Find where the given text appears and provide that cell's center as [x, y] coordinate. 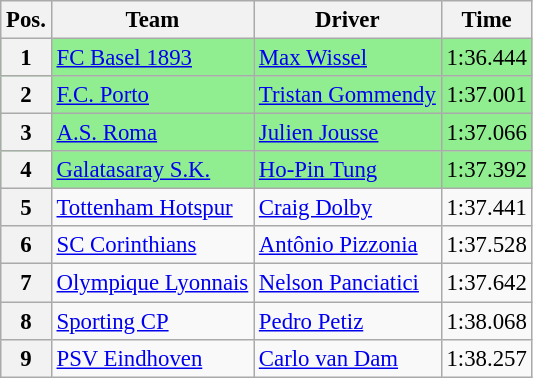
Pedro Petiz [348, 321]
1:38.257 [486, 358]
4 [26, 170]
Craig Dolby [348, 208]
Julien Jousse [348, 133]
SC Corinthians [152, 245]
FC Basel 1893 [152, 58]
Tottenham Hotspur [152, 208]
1:37.441 [486, 208]
Antônio Pizzonia [348, 245]
Max Wissel [348, 58]
1 [26, 58]
5 [26, 208]
Carlo van Dam [348, 358]
F.C. Porto [152, 95]
1:37.528 [486, 245]
Olympique Lyonnais [152, 283]
Sporting CP [152, 321]
1:37.642 [486, 283]
Ho-Pin Tung [348, 170]
Galatasaray S.K. [152, 170]
1:36.444 [486, 58]
Nelson Panciatici [348, 283]
Pos. [26, 20]
7 [26, 283]
PSV Eindhoven [152, 358]
9 [26, 358]
Time [486, 20]
1:38.068 [486, 321]
1:37.001 [486, 95]
1:37.066 [486, 133]
1:37.392 [486, 170]
2 [26, 95]
Team [152, 20]
A.S. Roma [152, 133]
Tristan Gommendy [348, 95]
3 [26, 133]
8 [26, 321]
Driver [348, 20]
6 [26, 245]
